Scan for the cell matching the given text and deliver its [X, Y] coordinate at center. 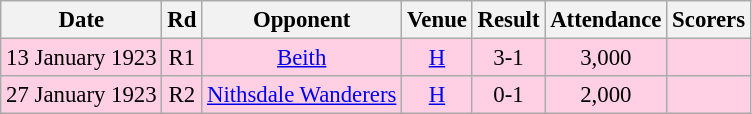
Result [508, 20]
3-1 [508, 58]
0-1 [508, 95]
Opponent [302, 20]
Attendance [606, 20]
Venue [438, 20]
Beith [302, 58]
Rd [182, 20]
27 January 1923 [82, 95]
Nithsdale Wanderers [302, 95]
13 January 1923 [82, 58]
3,000 [606, 58]
R2 [182, 95]
Scorers [709, 20]
R1 [182, 58]
2,000 [606, 95]
Date [82, 20]
